Return the [x, y] coordinate for the center point of the cell that contains the specified text.  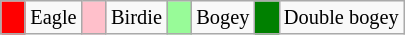
Double bogey [342, 17]
Eagle [53, 17]
Bogey [222, 17]
Birdie [136, 17]
